Return (x, y) of the center of cell containing provided text 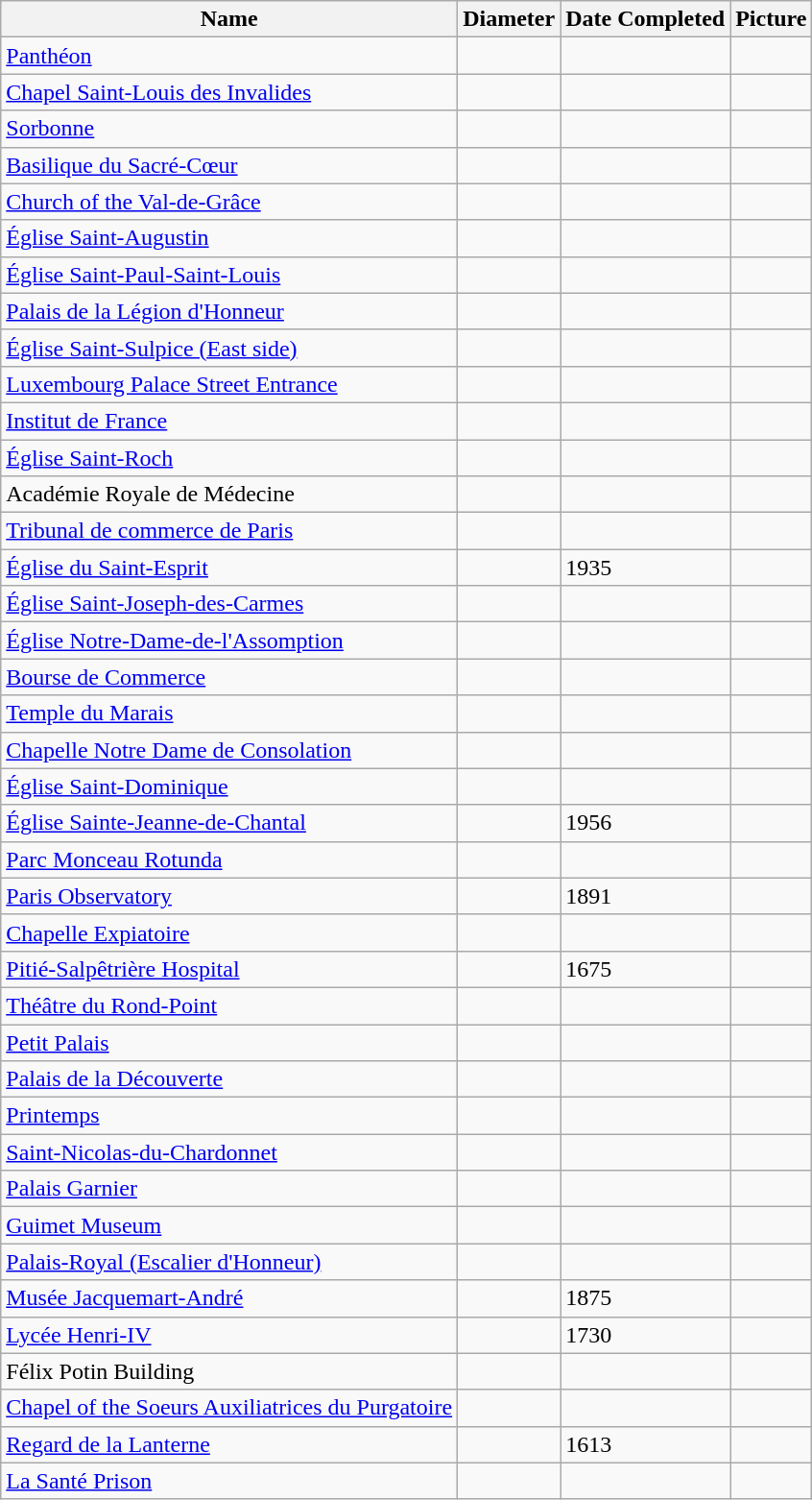
Palais de la Légion d'Honneur (229, 311)
Chapel Saint-Louis des Invalides (229, 92)
1956 (645, 823)
Paris Observatory (229, 896)
Bourse de Commerce (229, 677)
Musée Jacquemart-André (229, 1298)
Église du Saint-Esprit (229, 568)
1730 (645, 1335)
Date Completed (645, 19)
Église Notre-Dame-de-l'Assomption (229, 641)
1875 (645, 1298)
Name (229, 19)
Lycée Henri-IV (229, 1335)
Théâtre du Rond-Point (229, 1005)
Église Saint-Dominique (229, 786)
Chapelle Notre Dame de Consolation (229, 750)
Palais Garnier (229, 1189)
Tribunal de commerce de Paris (229, 531)
Picture (772, 19)
1935 (645, 568)
Chapel of the Soeurs Auxiliatrices du Purgatoire (229, 1408)
Église Saint-Paul-Saint-Louis (229, 275)
Sorbonne (229, 129)
Pitié-Salpêtrière Hospital (229, 969)
Petit Palais (229, 1042)
Diameter (509, 19)
Luxembourg Palace Street Entrance (229, 384)
Printemps (229, 1116)
Église Saint-Joseph-des-Carmes (229, 604)
Église Saint-Augustin (229, 238)
Église Saint-Sulpice (East side) (229, 348)
Félix Potin Building (229, 1371)
Chapelle Expiatoire (229, 932)
Guimet Museum (229, 1225)
Panthéon (229, 56)
1613 (645, 1444)
Palais de la Découverte (229, 1079)
Académie Royale de Médecine (229, 495)
Église Sainte-Jeanne-de-Chantal (229, 823)
Institut de France (229, 421)
Parc Monceau Rotunda (229, 859)
Saint-Nicolas-du-Chardonnet (229, 1152)
Église Saint-Roch (229, 458)
Temple du Marais (229, 714)
Palais-Royal (Escalier d'Honneur) (229, 1262)
Basilique du Sacré-Cœur (229, 165)
1891 (645, 896)
1675 (645, 969)
Regard de la Lanterne (229, 1444)
Church of the Val-de-Grâce (229, 202)
La Santé Prison (229, 1481)
